Detect which cell encompasses the target text, then output its [X, Y] center coordinate. 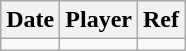
Date [30, 20]
Ref [160, 20]
Player [99, 20]
